Return the (X, Y) coordinate for the center point of the cell that contains the specified text.  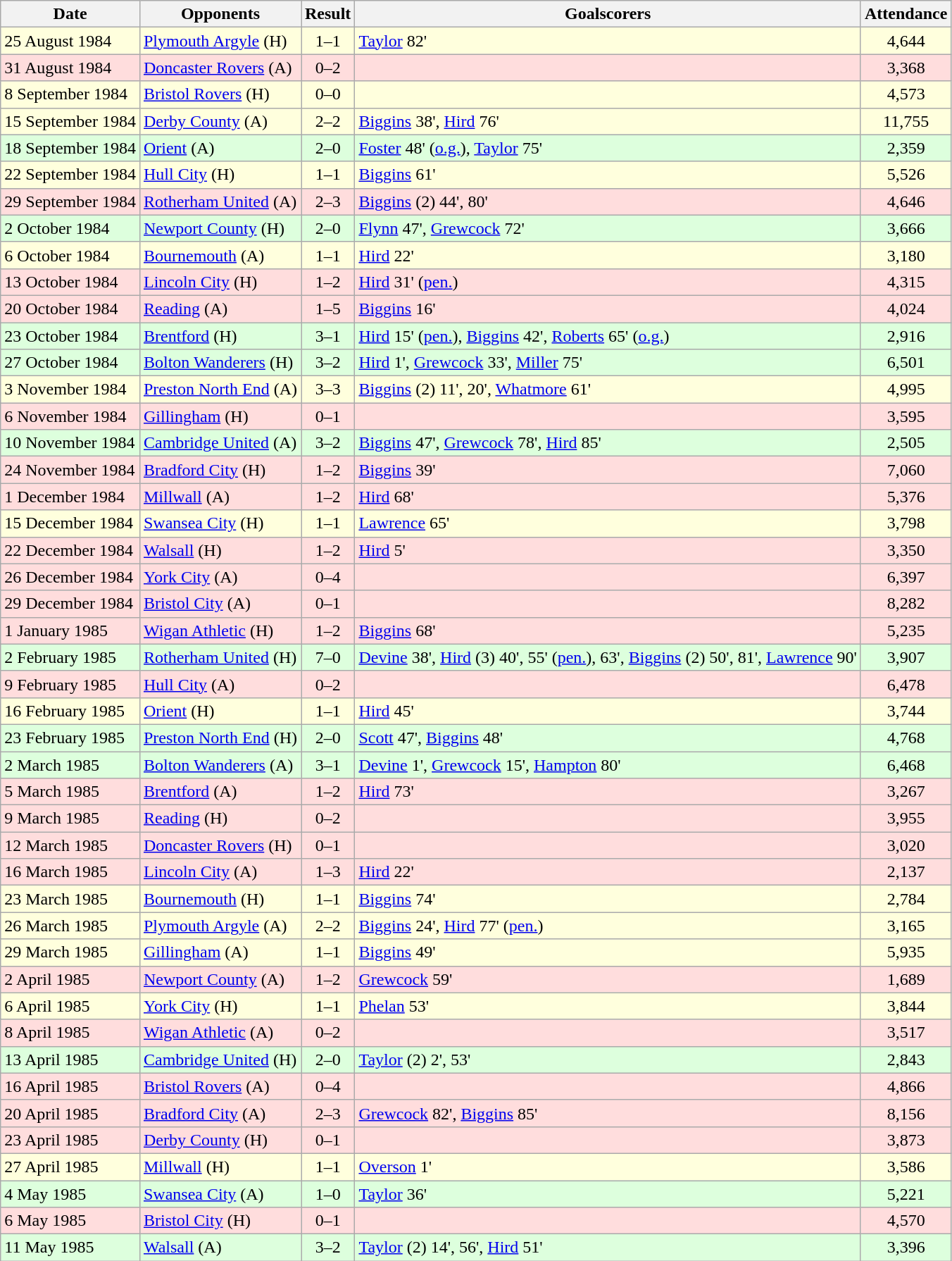
Hird 73' (608, 792)
Hird 68' (608, 497)
Preston North End (A) (220, 390)
Newport County (A) (220, 979)
25 August 1984 (70, 41)
3,180 (906, 255)
Biggins 38', Hird 76' (608, 121)
Hull City (A) (220, 684)
13 April 1985 (70, 1060)
24 November 1984 (70, 470)
3,350 (906, 550)
3,744 (906, 711)
3,907 (906, 657)
Brentford (H) (220, 336)
23 February 1985 (70, 738)
3,798 (906, 523)
Plymouth Argyle (H) (220, 41)
3,873 (906, 1140)
Goalscorers (608, 14)
10 November 1984 (70, 443)
3–3 (328, 390)
Taylor 82' (608, 41)
6,468 (906, 764)
3,586 (906, 1167)
3,396 (906, 1248)
1–3 (328, 872)
22 December 1984 (70, 550)
Lawrence 65' (608, 523)
23 March 1985 (70, 899)
Wigan Athletic (H) (220, 630)
Orient (H) (220, 711)
12 March 1985 (70, 845)
20 April 1985 (70, 1113)
Foster 48' (o.g.), Taylor 75' (608, 148)
Brentford (A) (220, 792)
Hird 1', Grewcock 33', Miller 75' (608, 363)
5,935 (906, 952)
22 September 1984 (70, 175)
Lincoln City (H) (220, 282)
26 March 1985 (70, 926)
Biggins (2) 44', 80' (608, 201)
4,573 (906, 94)
Bolton Wanderers (H) (220, 363)
Bournemouth (A) (220, 255)
4,866 (906, 1086)
1,689 (906, 979)
Bolton Wanderers (A) (220, 764)
7–0 (328, 657)
1 January 1985 (70, 630)
2,137 (906, 872)
Hird 45' (608, 711)
Lincoln City (A) (220, 872)
16 February 1985 (70, 711)
5,235 (906, 630)
Swansea City (H) (220, 523)
Biggins 24', Hird 77' (pen.) (608, 926)
4,644 (906, 41)
Reading (A) (220, 309)
3,020 (906, 845)
2 April 1985 (70, 979)
Walsall (H) (220, 550)
5,526 (906, 175)
Derby County (A) (220, 121)
6,478 (906, 684)
Biggins 39' (608, 470)
8 April 1985 (70, 1033)
15 September 1984 (70, 121)
2,359 (906, 148)
9 February 1985 (70, 684)
Newport County (H) (220, 228)
Taylor 36' (608, 1194)
Taylor (2) 14', 56', Hird 51' (608, 1248)
Biggins 74' (608, 899)
Bristol City (H) (220, 1221)
2,505 (906, 443)
Date (70, 14)
Biggins 49' (608, 952)
20 October 1984 (70, 309)
5,376 (906, 497)
Preston North End (H) (220, 738)
3 November 1984 (70, 390)
3,517 (906, 1033)
Millwall (H) (220, 1167)
5 March 1985 (70, 792)
1–0 (328, 1194)
23 April 1985 (70, 1140)
15 December 1984 (70, 523)
Rotherham United (H) (220, 657)
18 September 1984 (70, 148)
Grewcock 82', Biggins 85' (608, 1113)
2,784 (906, 899)
2 March 1985 (70, 764)
Walsall (A) (220, 1248)
Cambridge United (H) (220, 1060)
3,595 (906, 416)
Wigan Athletic (A) (220, 1033)
Derby County (H) (220, 1140)
Rotherham United (A) (220, 201)
Attendance (906, 14)
Opponents (220, 14)
Biggins 68' (608, 630)
Plymouth Argyle (A) (220, 926)
3,844 (906, 1006)
16 April 1985 (70, 1086)
Flynn 47', Grewcock 72' (608, 228)
Hird 31' (pen.) (608, 282)
1 December 1984 (70, 497)
4 May 1985 (70, 1194)
3,368 (906, 68)
Millwall (A) (220, 497)
Bradford City (H) (220, 470)
Bristol Rovers (A) (220, 1086)
2 October 1984 (70, 228)
9 March 1985 (70, 819)
Hull City (H) (220, 175)
29 December 1984 (70, 604)
8,156 (906, 1113)
Bournemouth (H) (220, 899)
8,282 (906, 604)
11,755 (906, 121)
Hird 5' (608, 550)
Hird 15' (pen.), Biggins 42', Roberts 65' (o.g.) (608, 336)
Bristol City (A) (220, 604)
Devine 38', Hird (3) 40', 55' (pen.), 63', Biggins (2) 50', 81', Lawrence 90' (608, 657)
27 October 1984 (70, 363)
4,646 (906, 201)
6 October 1984 (70, 255)
Doncaster Rovers (H) (220, 845)
Grewcock 59' (608, 979)
York City (H) (220, 1006)
11 May 1985 (70, 1248)
Scott 47', Biggins 48' (608, 738)
3,165 (906, 926)
2,916 (906, 336)
26 December 1984 (70, 577)
Gillingham (H) (220, 416)
16 March 1985 (70, 872)
31 August 1984 (70, 68)
4,768 (906, 738)
3,267 (906, 792)
1–5 (328, 309)
Overson 1' (608, 1167)
4,024 (906, 309)
3,666 (906, 228)
Swansea City (A) (220, 1194)
7,060 (906, 470)
Taylor (2) 2', 53' (608, 1060)
York City (A) (220, 577)
Biggins (2) 11', 20', Whatmore 61' (608, 390)
Bristol Rovers (H) (220, 94)
3,955 (906, 819)
4,570 (906, 1221)
4,995 (906, 390)
Bradford City (A) (220, 1113)
6,397 (906, 577)
6,501 (906, 363)
27 April 1985 (70, 1167)
29 September 1984 (70, 201)
0–0 (328, 94)
2 February 1985 (70, 657)
Cambridge United (A) (220, 443)
Biggins 16' (608, 309)
13 October 1984 (70, 282)
8 September 1984 (70, 94)
Reading (H) (220, 819)
Result (328, 14)
Devine 1', Grewcock 15', Hampton 80' (608, 764)
Phelan 53' (608, 1006)
Gillingham (A) (220, 952)
Doncaster Rovers (A) (220, 68)
2,843 (906, 1060)
Biggins 61' (608, 175)
29 March 1985 (70, 952)
Orient (A) (220, 148)
5,221 (906, 1194)
6 November 1984 (70, 416)
4,315 (906, 282)
23 October 1984 (70, 336)
6 April 1985 (70, 1006)
Biggins 47', Grewcock 78', Hird 85' (608, 443)
6 May 1985 (70, 1221)
